Search for the cell housing the specified text and yield its [X, Y] center coordinate. 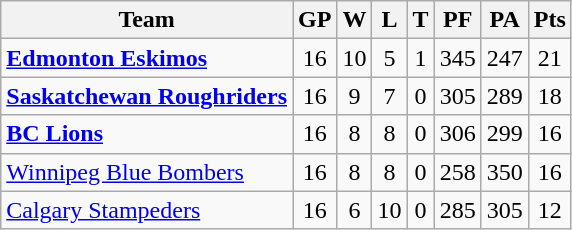
247 [504, 58]
Saskatchewan Roughriders [147, 96]
9 [354, 96]
Calgary Stampeders [147, 210]
W [354, 20]
PF [458, 20]
5 [390, 58]
350 [504, 172]
1 [420, 58]
289 [504, 96]
Pts [550, 20]
7 [390, 96]
PA [504, 20]
18 [550, 96]
BC Lions [147, 134]
345 [458, 58]
Edmonton Eskimos [147, 58]
GP [315, 20]
T [420, 20]
Team [147, 20]
299 [504, 134]
12 [550, 210]
258 [458, 172]
Winnipeg Blue Bombers [147, 172]
21 [550, 58]
285 [458, 210]
6 [354, 210]
306 [458, 134]
L [390, 20]
